Output the (X, Y) coordinate of the center of the cell containing the given text.  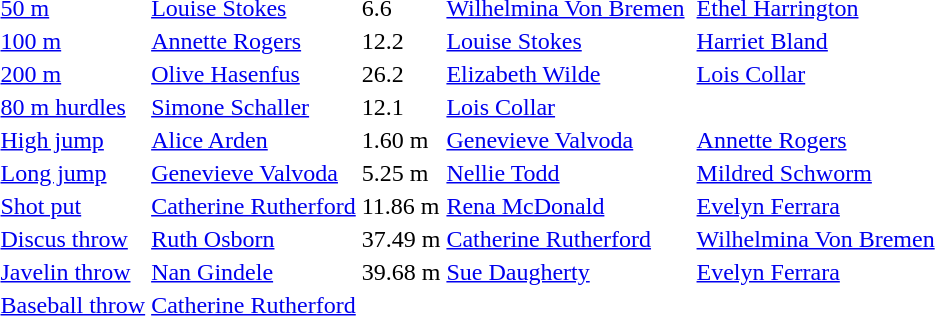
12.1 (401, 107)
39.68 m (401, 272)
Lois Collar (566, 107)
Simone Schaller (254, 107)
Alice Arden (254, 140)
Olive Hasenfus (254, 74)
26.2 (401, 74)
Sue Daugherty (566, 272)
Elizabeth Wilde (566, 74)
37.49 m (401, 239)
Annette Rogers (254, 41)
5.25 m (401, 173)
11.86 m (401, 206)
Rena McDonald (566, 206)
12.2 (401, 41)
Louise Stokes (566, 41)
Nellie Todd (566, 173)
Nan Gindele (254, 272)
1.60 m (401, 140)
Ruth Osborn (254, 239)
